Pinpoint the cell where the given text exists, returning its [x, y] midpoint coordinate. 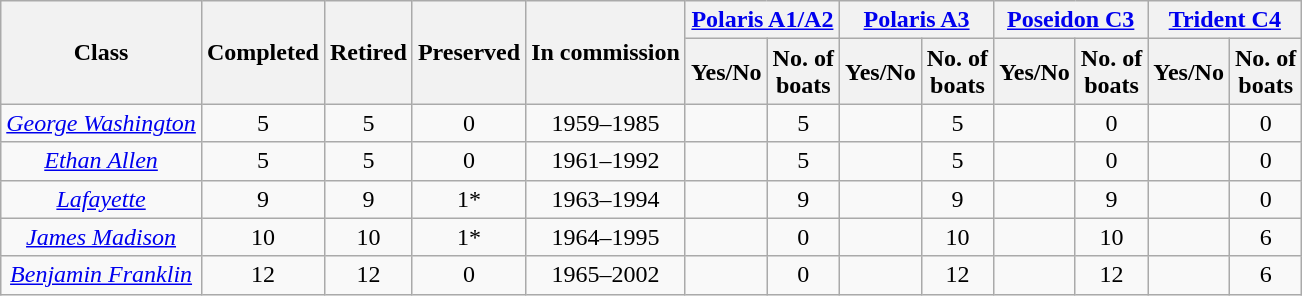
In commission [606, 52]
Trident C4 [1225, 20]
Retired [368, 52]
1964–1995 [606, 237]
1961–1992 [606, 161]
Benjamin Franklin [102, 275]
George Washington [102, 123]
1965–2002 [606, 275]
1959–1985 [606, 123]
Class [102, 52]
Poseidon C3 [1071, 20]
Lafayette [102, 199]
1963–1994 [606, 199]
Completed [262, 52]
Ethan Allen [102, 161]
James Madison [102, 237]
Polaris A3 [916, 20]
Preserved [468, 52]
Polaris A1/A2 [762, 20]
